Locate the cell with the specified text and output its [X, Y] center coordinate. 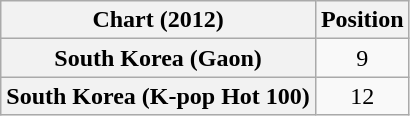
12 [362, 96]
Chart (2012) [158, 20]
Position [362, 20]
South Korea (Gaon) [158, 58]
South Korea (K-pop Hot 100) [158, 96]
9 [362, 58]
